Pinpoint the cell where the given text exists, returning its [X, Y] midpoint coordinate. 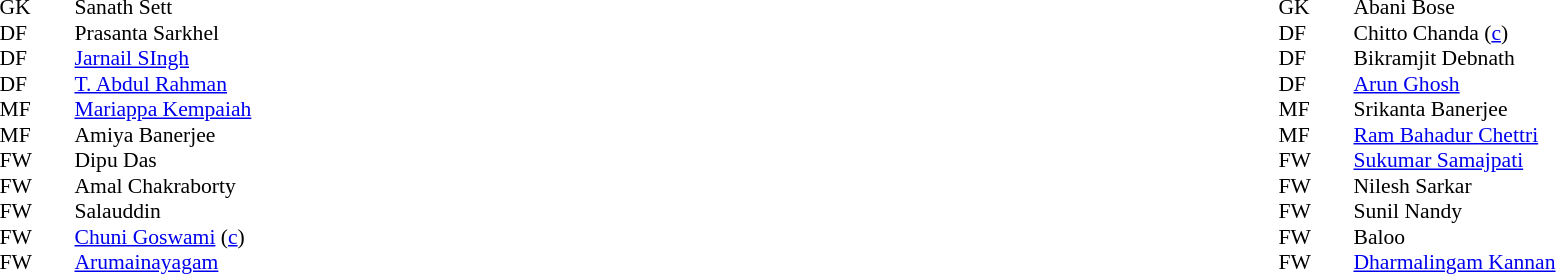
Srikanta Banerjee [1454, 109]
Chuni Goswami (c) [162, 237]
T. Abdul Rahman [162, 84]
Amal Chakraborty [162, 186]
Prasanta Sarkhel [162, 33]
Sunil Nandy [1454, 211]
Salauddin [162, 211]
Dipu Das [162, 161]
Chitto Chanda (c) [1454, 33]
Arun Ghosh [1454, 84]
Bikramjit Debnath [1454, 59]
Jarnail SIngh [162, 59]
Baloo [1454, 237]
Amiya Banerjee [162, 135]
Sukumar Samajpati [1454, 161]
Ram Bahadur Chettri [1454, 135]
Mariappa Kempaiah [162, 109]
Nilesh Sarkar [1454, 186]
